Determine the (x, y) coordinate at the center of the cell enclosing the given text.  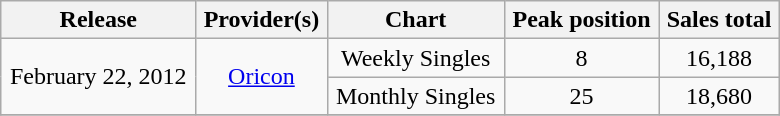
Weekly Singles (416, 58)
Chart (416, 20)
Oricon (262, 77)
8 (582, 58)
Peak position (582, 20)
Release (98, 20)
Sales total (719, 20)
16,188 (719, 58)
Monthly Singles (416, 96)
Provider(s) (262, 20)
25 (582, 96)
18,680 (719, 96)
February 22, 2012 (98, 77)
